Identify which cell holds the provided text, then report its (X, Y) central coordinate. 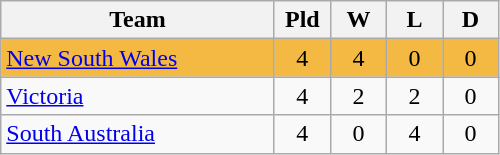
D (470, 20)
W (358, 20)
Team (138, 20)
New South Wales (138, 58)
Pld (302, 20)
L (414, 20)
South Australia (138, 134)
Victoria (138, 96)
